Locate the cell with the specified text and output its (x, y) center coordinate. 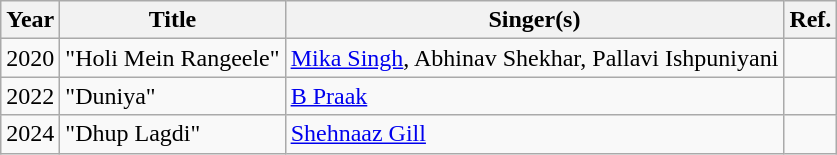
B Praak (534, 96)
Title (172, 20)
"Duniya" (172, 96)
"Holi Mein Rangeele" (172, 58)
"Dhup Lagdi" (172, 134)
2020 (30, 58)
Year (30, 20)
2022 (30, 96)
Singer(s) (534, 20)
Mika Singh, Abhinav Shekhar, Pallavi Ishpuniyani (534, 58)
2024 (30, 134)
Ref. (810, 20)
Shehnaaz Gill (534, 134)
